Output the (x, y) coordinate of the center of the cell containing the given text.  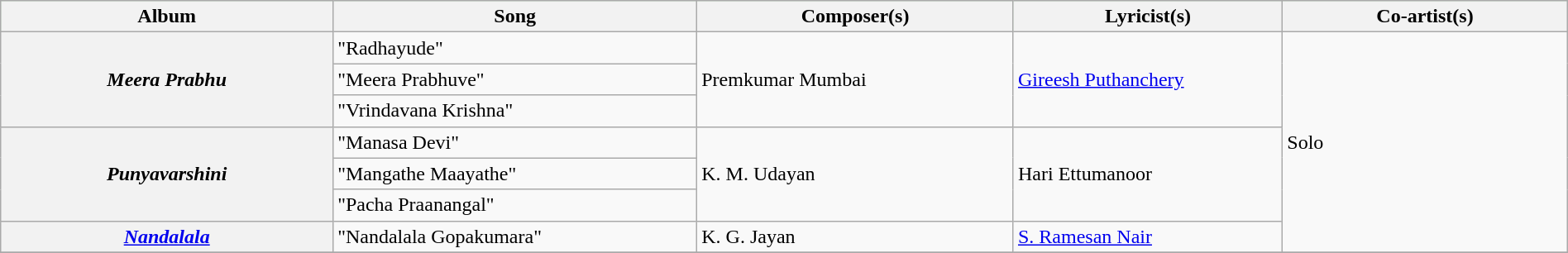
Composer(s) (855, 17)
K. G. Jayan (855, 236)
Solo (1425, 142)
Nandalala (167, 236)
S. Ramesan Nair (1148, 236)
Lyricist(s) (1148, 17)
Meera Prabhu (167, 79)
"Meera Prabhuve" (515, 79)
Gireesh Puthanchery (1148, 79)
K. M. Udayan (855, 174)
"Nandalala Gopakumara" (515, 236)
Premkumar Mumbai (855, 79)
Punyavarshini (167, 174)
Song (515, 17)
Hari Ettumanoor (1148, 174)
Album (167, 17)
"Mangathe Maayathe" (515, 174)
"Radhayude" (515, 48)
"Manasa Devi" (515, 142)
"Vrindavana Krishna" (515, 111)
"Pacha Praanangal" (515, 205)
Co-artist(s) (1425, 17)
